Return the (x, y) coordinate for the center point of the cell that contains the specified text.  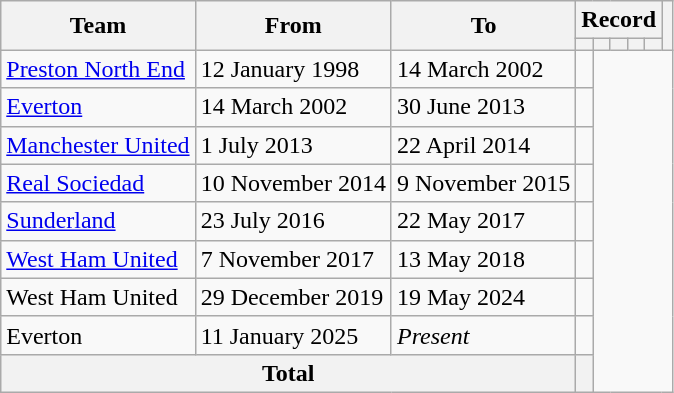
10 November 2014 (293, 183)
Record (619, 20)
29 December 2019 (293, 297)
From (293, 26)
13 May 2018 (483, 259)
30 June 2013 (483, 107)
22 May 2017 (483, 221)
Real Sociedad (98, 183)
19 May 2024 (483, 297)
Team (98, 26)
9 November 2015 (483, 183)
Manchester United (98, 145)
11 January 2025 (293, 335)
22 April 2014 (483, 145)
Sunderland (98, 221)
23 July 2016 (293, 221)
1 July 2013 (293, 145)
Total (288, 373)
7 November 2017 (293, 259)
12 January 1998 (293, 69)
Preston North End (98, 69)
Present (483, 335)
To (483, 26)
